Output the (x, y) coordinate of the center of the cell containing the given text.  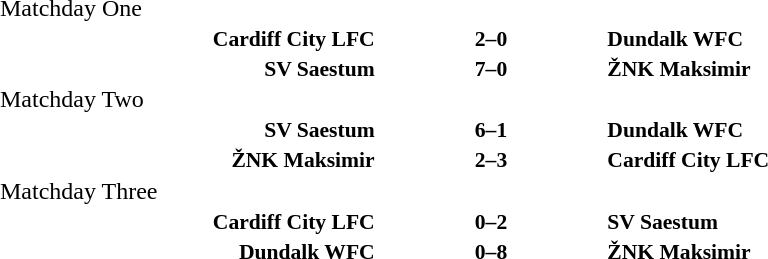
6–1 (492, 130)
0–2 (492, 222)
7–0 (492, 68)
2–0 (492, 38)
2–3 (492, 160)
